Search for the cell housing the specified text and yield its (X, Y) center coordinate. 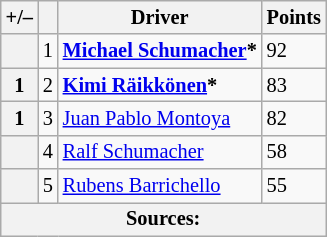
Ralf Schumacher (160, 152)
Juan Pablo Montoya (160, 118)
92 (294, 51)
83 (294, 85)
Driver (160, 17)
5 (48, 186)
3 (48, 118)
82 (294, 118)
55 (294, 186)
Sources: (164, 219)
2 (48, 85)
Michael Schumacher* (160, 51)
4 (48, 152)
+/– (20, 17)
58 (294, 152)
Kimi Räikkönen* (160, 85)
Points (294, 17)
Rubens Barrichello (160, 186)
